Pinpoint the cell where the given text exists, returning its (X, Y) midpoint coordinate. 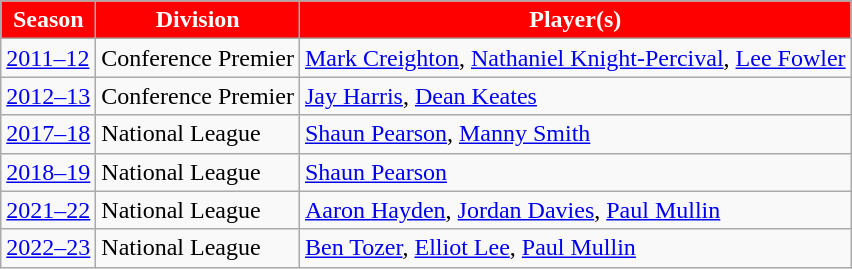
Season (48, 20)
Player(s) (575, 20)
2011–12 (48, 58)
2021–22 (48, 210)
Ben Tozer, Elliot Lee, Paul Mullin (575, 248)
Shaun Pearson (575, 172)
Aaron Hayden, Jordan Davies, Paul Mullin (575, 210)
2012–13 (48, 96)
Shaun Pearson, Manny Smith (575, 134)
Jay Harris, Dean Keates (575, 96)
2018–19 (48, 172)
2017–18 (48, 134)
Division (198, 20)
Mark Creighton, Nathaniel Knight-Percival, Lee Fowler (575, 58)
2022–23 (48, 248)
